Detect which cell encompasses the target text, then output its (X, Y) center coordinate. 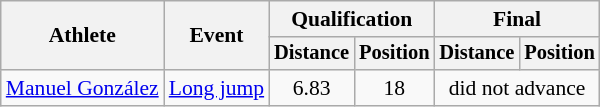
Event (216, 36)
Final (516, 19)
Qualification (352, 19)
18 (394, 88)
Long jump (216, 88)
Athlete (82, 36)
6.83 (312, 88)
did not advance (516, 88)
Manuel González (82, 88)
